Find where the given text appears and provide that cell's center as [x, y] coordinate. 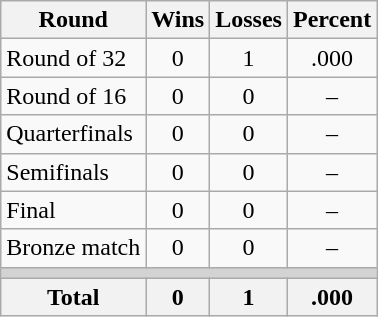
Round of 32 [74, 58]
Round [74, 20]
Percent [332, 20]
Bronze match [74, 248]
Wins [178, 20]
Quarterfinals [74, 134]
Final [74, 210]
Losses [249, 20]
Round of 16 [74, 96]
Total [74, 297]
Semifinals [74, 172]
